For the text-containing cell, return its midpoint in (x, y) coordinate format. 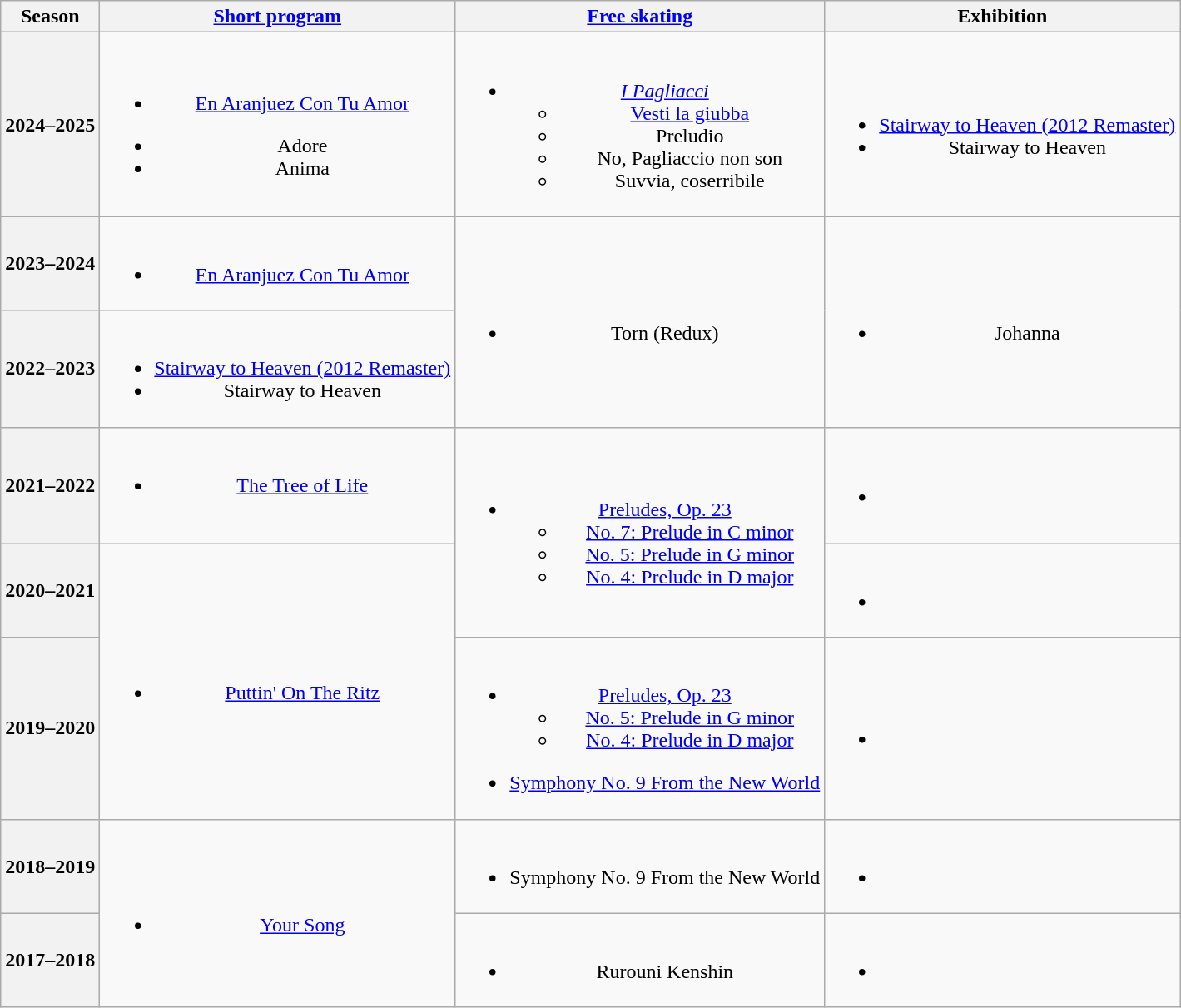
Season (50, 17)
2019–2020 (50, 728)
Preludes, Op. 23No. 7: Prelude in C minorNo. 5: Prelude in G minorNo. 4: Prelude in D major (640, 533)
Torn (Redux) (640, 321)
Johanna (1002, 321)
En Aranjuez Con Tu Amor AdoreAnima (278, 125)
Short program (278, 17)
Free skating (640, 17)
2022–2023 (50, 369)
2018–2019 (50, 866)
2020–2021 (50, 591)
Symphony No. 9 From the New World (640, 866)
2017–2018 (50, 961)
2024–2025 (50, 125)
Puttin' On The Ritz (278, 681)
The Tree of Life (278, 485)
Exhibition (1002, 17)
I PagliacciVesti la giubbaPreludioNo, Pagliaccio non sonSuvvia, coserribile (640, 125)
Rurouni Kenshin (640, 961)
Preludes, Op. 23No. 5: Prelude in G minorNo. 4: Prelude in D major Symphony No. 9 From the New World (640, 728)
Your Song (278, 913)
En Aranjuez Con Tu Amor (278, 263)
2023–2024 (50, 263)
2021–2022 (50, 485)
